For the text-containing cell, return its midpoint in (x, y) coordinate format. 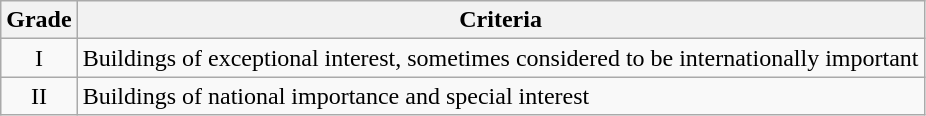
I (39, 58)
Grade (39, 20)
II (39, 96)
Criteria (500, 20)
Buildings of exceptional interest, sometimes considered to be internationally important (500, 58)
Buildings of national importance and special interest (500, 96)
